From the cell containing the given text, extract its center point as (x, y) coordinate. 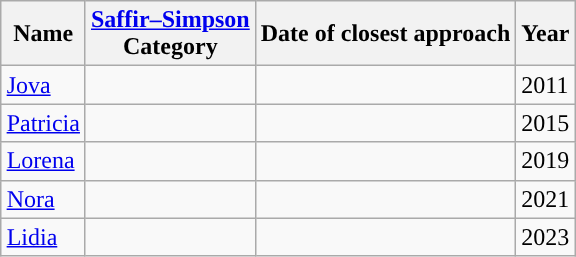
Name (43, 34)
2015 (546, 123)
Lidia (43, 237)
Jova (43, 85)
2021 (546, 199)
Year (546, 34)
Lorena (43, 161)
2019 (546, 161)
Date of closest approach (386, 34)
Saffir–SimpsonCategory (170, 34)
Nora (43, 199)
2011 (546, 85)
Patricia (43, 123)
2023 (546, 237)
